Find where the given text appears and provide that cell's center as (X, Y) coordinate. 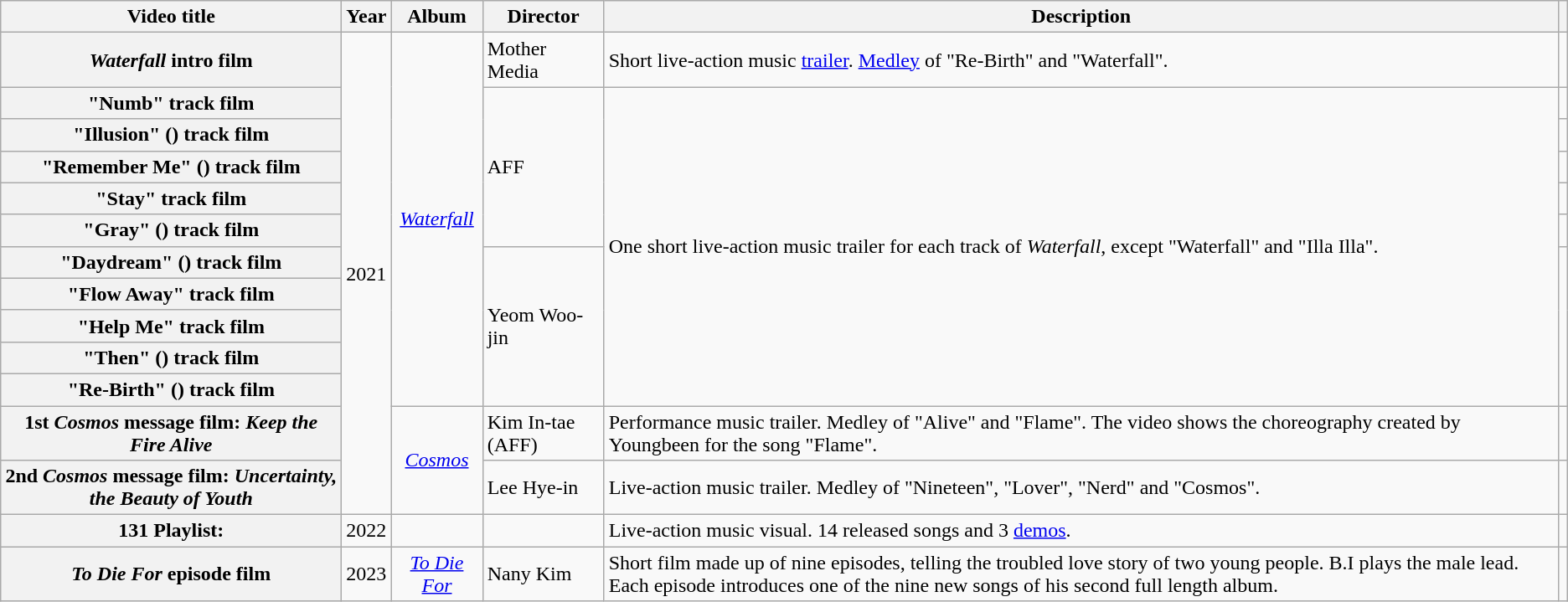
131 Playlist: (171, 531)
"Help Me" track film (171, 326)
"Illusion" () track film (171, 135)
Kim In-tae (AFF) (543, 432)
"Re-Birth" () track film (171, 389)
One short live-action music trailer for each track of Waterfall, except "Waterfall" and "Illa Illa". (1081, 246)
2021 (367, 274)
Cosmos (437, 460)
Yeom Woo-jin (543, 326)
"Numb" track film (171, 103)
2022 (367, 531)
1st Cosmos message film: Keep the Fire Alive (171, 432)
Lee Hye-in (543, 487)
Waterfall intro film (171, 60)
Performance music trailer. Medley of "Alive" and "Flame". The video shows the choreography created by Youngbeen for the song "Flame". (1081, 432)
2nd Cosmos message film: Uncertainty, the Beauty of Youth (171, 487)
AFF (543, 167)
"Remember Me" () track film (171, 167)
Live-action music trailer. Medley of "Nineteen", "Lover", "Nerd" and "Cosmos". (1081, 487)
Waterfall (437, 219)
2023 (367, 574)
"Then" () track film (171, 358)
Album (437, 17)
Video title (171, 17)
To Die For episode film (171, 574)
Year (367, 17)
Description (1081, 17)
"Daydream" () track film (171, 262)
"Flow Away" track film (171, 294)
To Die For (437, 574)
Director (543, 17)
Mother Media (543, 60)
"Stay" track film (171, 198)
Short live-action music trailer. Medley of "Re-Birth" and "Waterfall". (1081, 60)
Nany Kim (543, 574)
Live-action music visual. 14 released songs and 3 demos. (1081, 531)
"Gray" () track film (171, 230)
